Detect which cell encompasses the target text, then output its [x, y] center coordinate. 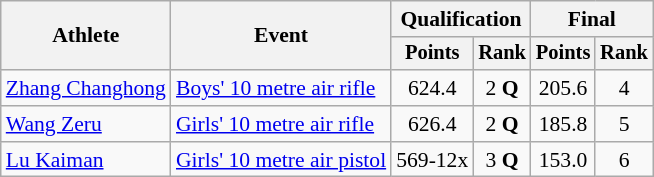
Girls' 10 metre air rifle [281, 124]
4 [624, 88]
205.6 [563, 88]
5 [624, 124]
Athlete [86, 36]
Wang Zeru [86, 124]
185.8 [563, 124]
624.4 [432, 88]
626.4 [432, 124]
Final [592, 19]
Boys' 10 metre air rifle [281, 88]
Event [281, 36]
Qualification [461, 19]
Zhang Changhong [86, 88]
